Capture the cell that displays the provided text and extract its [x, y] central coordinate. 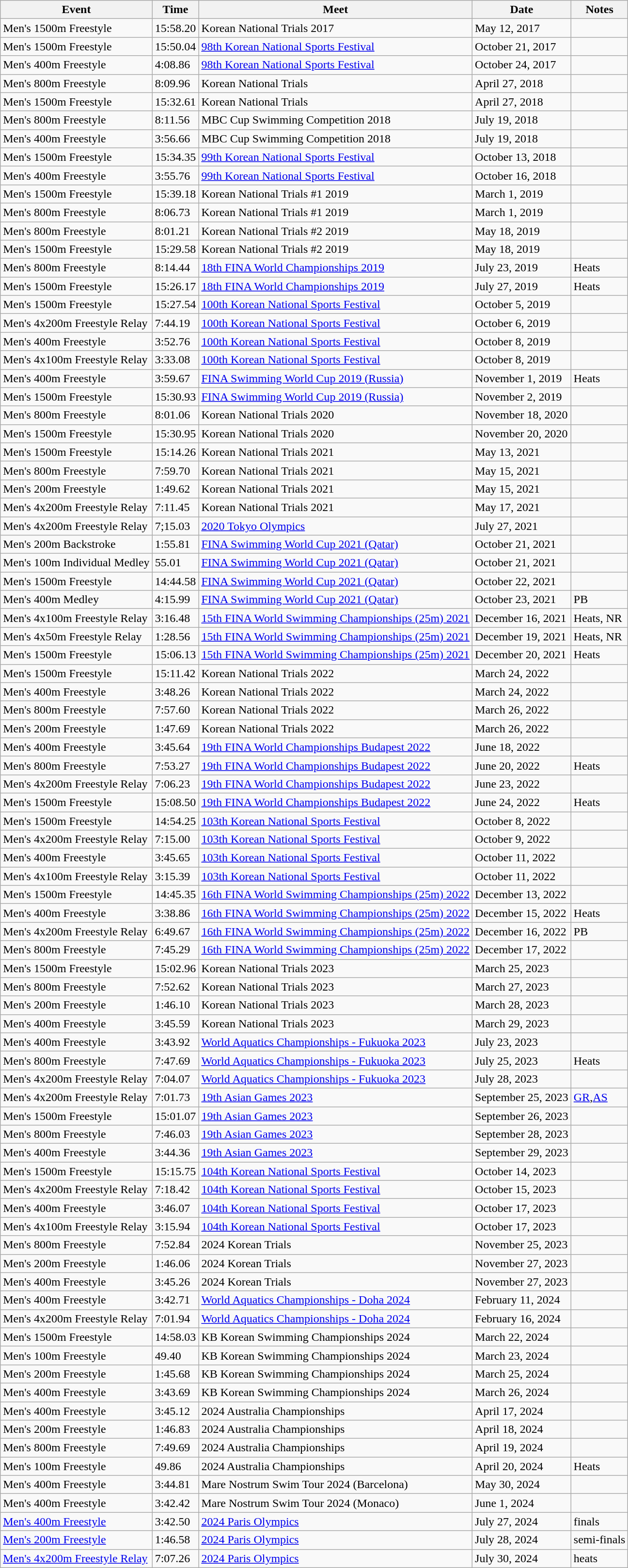
October 24, 2017 [522, 65]
September 26, 2023 [522, 1116]
October 9, 2022 [522, 839]
3:44.36 [175, 1153]
October 6, 2019 [522, 323]
3:15.39 [175, 876]
Event [77, 10]
GR,AS [599, 1097]
7:01.94 [175, 1319]
15:32.61 [175, 102]
July 30, 2024 [522, 1558]
June 18, 2022 [522, 747]
May 17, 2021 [522, 507]
7:52.62 [175, 987]
3:15.94 [175, 1226]
2020 Tokyo Olympics [335, 526]
December 15, 2022 [522, 913]
3:44.81 [175, 1485]
7:52.84 [175, 1245]
7:44.19 [175, 323]
3:45.12 [175, 1411]
7:45.29 [175, 950]
December 13, 2022 [522, 895]
March 27, 2023 [522, 987]
3:42.50 [175, 1521]
7:59.70 [175, 470]
1:46.58 [175, 1540]
September 28, 2023 [522, 1134]
7:47.69 [175, 1060]
3:45.64 [175, 747]
15:15.75 [175, 1171]
December 20, 2021 [522, 655]
3:33.08 [175, 360]
7:57.60 [175, 710]
15:30.95 [175, 434]
April 18, 2024 [522, 1429]
Meet [335, 10]
Mare Nostrum Swim Tour 2024 (Monaco) [335, 1503]
15:06.13 [175, 655]
3:52.76 [175, 342]
November 2, 2019 [522, 397]
7:15.00 [175, 839]
Men's 100m Individual Medley [77, 563]
15:11.42 [175, 673]
July 23, 2019 [522, 268]
finals [599, 1521]
October 16, 2018 [522, 175]
October 8, 2022 [522, 821]
April 17, 2024 [522, 1411]
April 20, 2024 [522, 1466]
December 16, 2021 [522, 618]
June 24, 2022 [522, 802]
Notes [599, 10]
7:11.45 [175, 507]
July 28, 2023 [522, 1079]
4:08.86 [175, 65]
July 23, 2023 [522, 1042]
49.40 [175, 1355]
September 25, 2023 [522, 1097]
1:28.56 [175, 637]
1:49.62 [175, 489]
3:42.71 [175, 1300]
July 27, 2024 [522, 1521]
November 20, 2020 [522, 434]
Men's 400m Medley [77, 600]
December 16, 2022 [522, 931]
Date [522, 10]
7;15.03 [175, 526]
October 15, 2023 [522, 1190]
December 19, 2021 [522, 637]
July 28, 2024 [522, 1540]
8:14.44 [175, 268]
1:47.69 [175, 729]
3:38.86 [175, 913]
May 30, 2024 [522, 1485]
8:01.06 [175, 415]
7:53.27 [175, 765]
1:46.06 [175, 1263]
15:34.35 [175, 157]
3:16.48 [175, 618]
July 27, 2019 [522, 286]
15:02.96 [175, 968]
3:45.65 [175, 858]
6:49.67 [175, 931]
7:46.03 [175, 1134]
7:06.23 [175, 784]
March 28, 2023 [522, 1005]
November 1, 2019 [522, 378]
May 12, 2017 [522, 28]
14:54.25 [175, 821]
July 25, 2023 [522, 1060]
14:58.03 [175, 1337]
55.01 [175, 563]
October 21, 2017 [522, 47]
3:43.92 [175, 1042]
July 27, 2021 [522, 526]
7:07.26 [175, 1558]
15:29.58 [175, 249]
3:55.76 [175, 175]
15:39.18 [175, 194]
15:26.17 [175, 286]
7:18.42 [175, 1190]
May 13, 2021 [522, 452]
1:55.81 [175, 544]
semi-finals [599, 1540]
heats [599, 1558]
February 16, 2024 [522, 1319]
June 20, 2022 [522, 765]
March 26, 2024 [522, 1392]
8:06.73 [175, 212]
October 13, 2018 [522, 157]
December 17, 2022 [522, 950]
September 29, 2023 [522, 1153]
Men's 4x50m Freestyle Relay [77, 637]
October 14, 2023 [522, 1171]
1:45.68 [175, 1374]
15:58.20 [175, 28]
4:15.99 [175, 600]
March 25, 2024 [522, 1374]
14:44.58 [175, 581]
Korean National Trials 2017 [335, 28]
March 29, 2023 [522, 1024]
June 1, 2024 [522, 1503]
3:43.69 [175, 1392]
3:42.42 [175, 1503]
7:01.73 [175, 1097]
3:45.26 [175, 1282]
February 11, 2024 [522, 1300]
3:45.59 [175, 1024]
Men's 200m Backstroke [77, 544]
October 23, 2021 [522, 600]
3:48.26 [175, 692]
October 5, 2019 [522, 305]
15:30.93 [175, 397]
November 25, 2023 [522, 1245]
June 23, 2022 [522, 784]
7:04.07 [175, 1079]
8:09.96 [175, 83]
November 18, 2020 [522, 415]
1:46.83 [175, 1429]
15:08.50 [175, 802]
14:45.35 [175, 895]
March 25, 2023 [522, 968]
15:27.54 [175, 305]
March 22, 2024 [522, 1337]
Mare Nostrum Swim Tour 2024 (Barcelona) [335, 1485]
Time [175, 10]
8:11.56 [175, 120]
15:50.04 [175, 47]
3:46.07 [175, 1208]
April 19, 2024 [522, 1448]
8:01.21 [175, 231]
15:01.07 [175, 1116]
March 23, 2024 [522, 1355]
1:46.10 [175, 1005]
October 22, 2021 [522, 581]
7:49.69 [175, 1448]
3:56.66 [175, 139]
15:14.26 [175, 452]
49.86 [175, 1466]
3:59.67 [175, 378]
